Find where the given text appears and provide that cell's center as (x, y) coordinate. 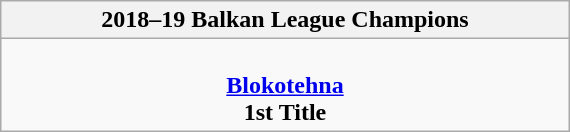
Blokotehna1st Title (284, 85)
2018–19 Balkan League Champions (284, 20)
